Detect which cell encompasses the target text, then output its (x, y) center coordinate. 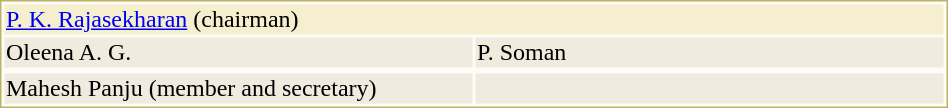
P. K. Rajasekharan (chairman) (474, 19)
Oleena A. G. (238, 53)
P. Soman (710, 53)
Mahesh Panju (member and secretary) (238, 89)
